Return the (x, y) coordinate for the center point of the cell that contains the specified text.  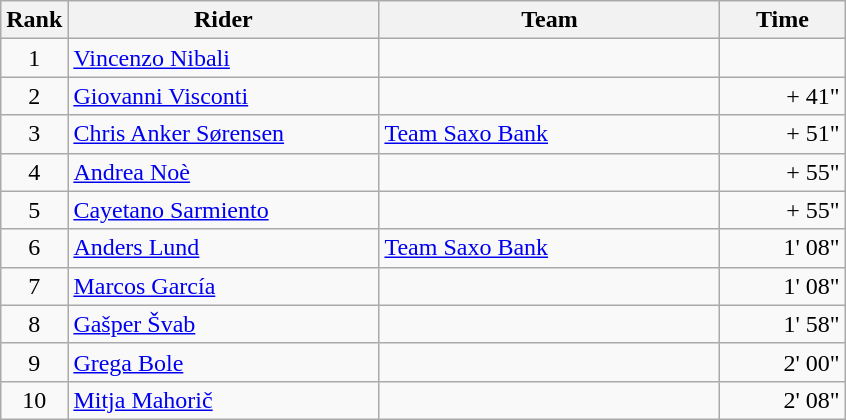
+ 51" (782, 134)
Anders Lund (224, 248)
Cayetano Sarmiento (224, 210)
2' 00" (782, 362)
Rank (34, 20)
1' 58" (782, 324)
Rider (224, 20)
9 (34, 362)
10 (34, 400)
Marcos García (224, 286)
Mitja Mahorič (224, 400)
2' 08" (782, 400)
Time (782, 20)
Team (550, 20)
4 (34, 172)
8 (34, 324)
5 (34, 210)
Chris Anker Sørensen (224, 134)
+ 41" (782, 96)
Gašper Švab (224, 324)
7 (34, 286)
2 (34, 96)
3 (34, 134)
Vincenzo Nibali (224, 58)
Andrea Noè (224, 172)
Giovanni Visconti (224, 96)
1 (34, 58)
Grega Bole (224, 362)
6 (34, 248)
